Identify which cell holds the provided text, then report its (X, Y) central coordinate. 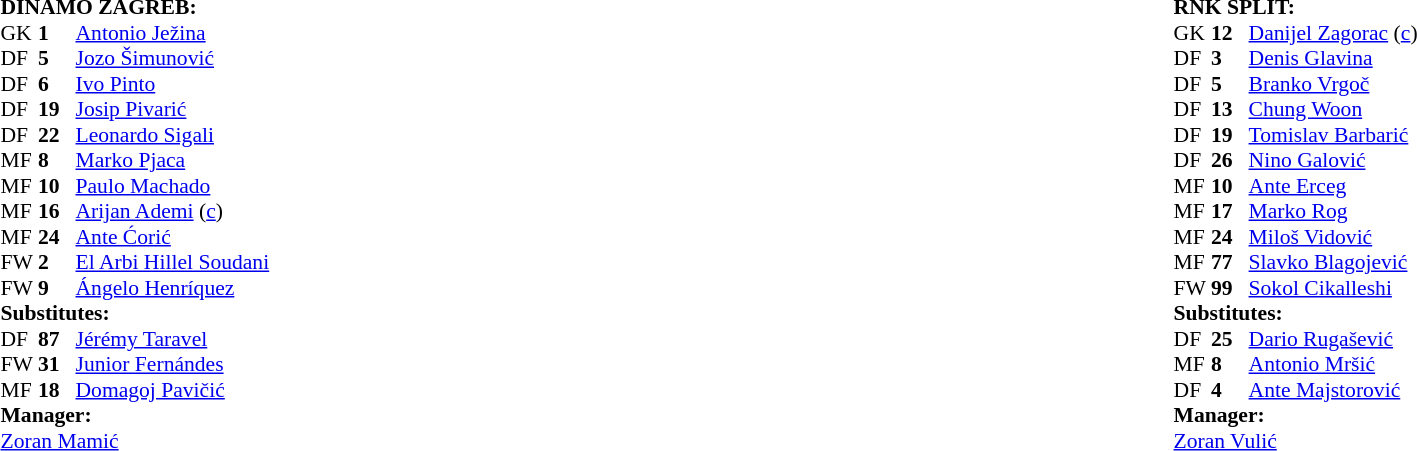
Leonardo Sigali (196, 135)
16 (57, 211)
3 (1230, 59)
9 (57, 288)
Paulo Machado (196, 186)
13 (1230, 109)
12 (1230, 33)
Junior Fernándes (196, 365)
1 (57, 33)
77 (1230, 263)
Ángelo Henríquez (196, 288)
Jérémy Taravel (196, 339)
18 (57, 390)
4 (1230, 390)
Josip Pivarić (196, 109)
El Arbi Hillel Soudani (196, 263)
Antonio Ježina (196, 33)
87 (57, 339)
Marko Pjaca (196, 161)
17 (1230, 211)
Substitutes: (158, 313)
Manager: (158, 415)
Ivo Pinto (196, 84)
31 (57, 365)
Domagoj Pavičić (196, 390)
22 (57, 135)
Jozo Šimunović (196, 59)
Arijan Ademi (c) (196, 211)
2 (57, 263)
99 (1230, 288)
25 (1230, 339)
Ante Ćorić (196, 237)
6 (57, 84)
26 (1230, 161)
